Provide the (X, Y) coordinate of the cell's center where the given text is located.  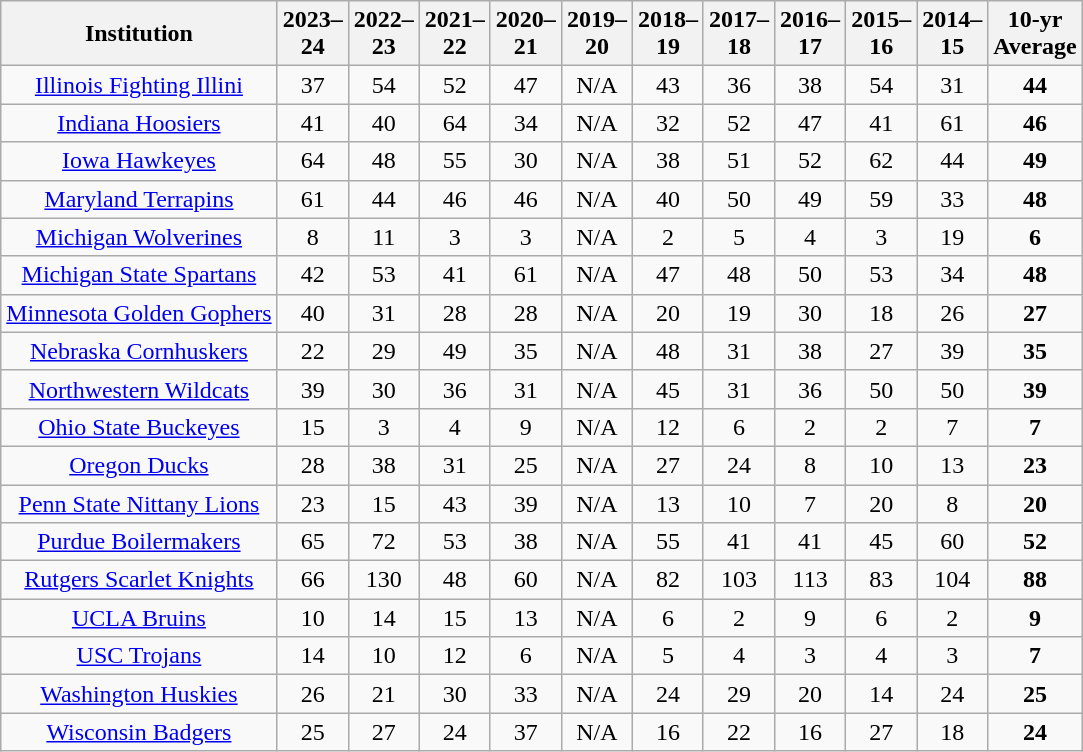
Washington Huskies (139, 694)
Maryland Terrapins (139, 199)
2014–15 (952, 34)
32 (668, 123)
83 (882, 580)
Minnesota Golden Gophers (139, 313)
Iowa Hawkeyes (139, 161)
65 (312, 542)
2019–20 (596, 34)
103 (738, 580)
Penn State Nittany Lions (139, 503)
51 (738, 161)
Wisconsin Badgers (139, 732)
Oregon Ducks (139, 465)
2015–16 (882, 34)
88 (1036, 580)
Nebraska Cornhuskers (139, 351)
UCLA Bruins (139, 618)
130 (384, 580)
2020–21 (526, 34)
21 (384, 694)
42 (312, 275)
10-yrAverage (1036, 34)
2016–17 (810, 34)
104 (952, 580)
62 (882, 161)
66 (312, 580)
113 (810, 580)
Purdue Boilermakers (139, 542)
Institution (139, 34)
Rutgers Scarlet Knights (139, 580)
Northwestern Wildcats (139, 389)
82 (668, 580)
2022–23 (384, 34)
2017–18 (738, 34)
2021–22 (454, 34)
59 (882, 199)
Michigan State Spartans (139, 275)
72 (384, 542)
2023–24 (312, 34)
Michigan Wolverines (139, 237)
USC Trojans (139, 656)
Illinois Fighting Illini (139, 85)
2018–19 (668, 34)
11 (384, 237)
Ohio State Buckeyes (139, 427)
Indiana Hoosiers (139, 123)
